Detect which cell encompasses the target text, then output its (X, Y) center coordinate. 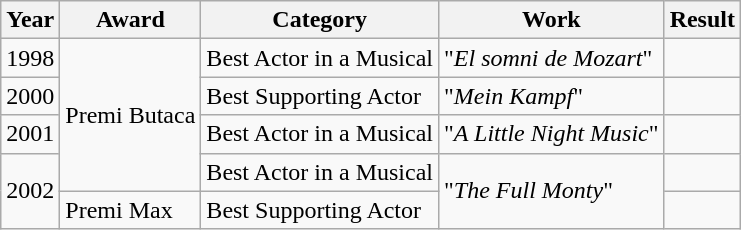
"Mein Kampf" (552, 96)
"The Full Monty" (552, 191)
"A Little Night Music" (552, 134)
Work (552, 20)
2000 (30, 96)
Result (702, 20)
Year (30, 20)
2001 (30, 134)
Category (320, 20)
Premi Butaca (130, 115)
Premi Max (130, 210)
Award (130, 20)
2002 (30, 191)
1998 (30, 58)
"El somni de Mozart" (552, 58)
